Return (x, y) of the center of cell containing provided text 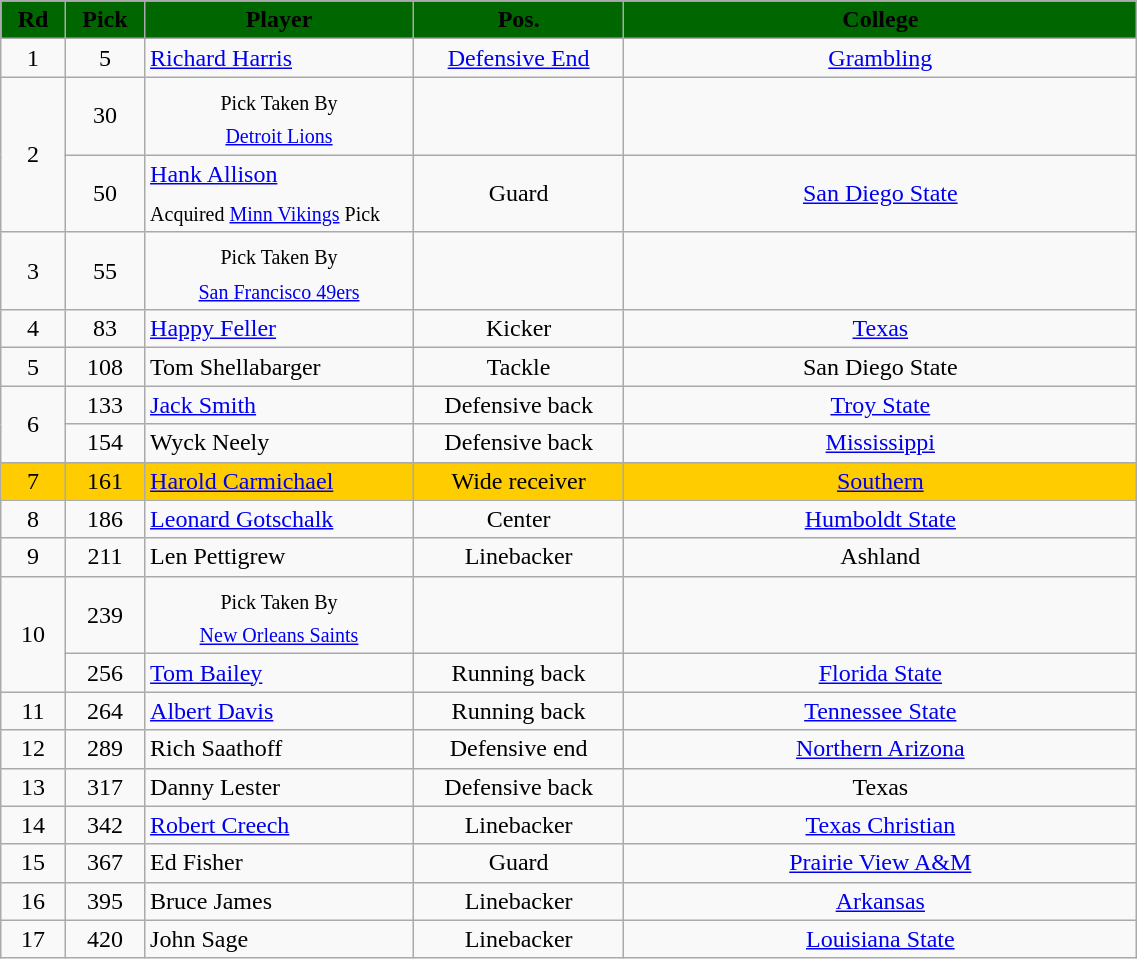
30 (104, 116)
Texas Christian (880, 825)
50 (104, 193)
4 (34, 329)
17 (34, 939)
Ashland (880, 557)
Happy Feller (280, 329)
Danny Lester (280, 787)
154 (104, 443)
Robert Creech (280, 825)
Southern (880, 481)
Pick (104, 20)
Jack Smith (280, 405)
Defensive End (518, 58)
Mississippi (880, 443)
Player (280, 20)
3 (34, 271)
Humboldt State (880, 519)
239 (104, 615)
Florida State (880, 673)
11 (34, 711)
Rd (34, 20)
Leonard Gotschalk (280, 519)
108 (104, 367)
289 (104, 749)
264 (104, 711)
Harold Carmichael (280, 481)
256 (104, 673)
55 (104, 271)
Len Pettigrew (280, 557)
161 (104, 481)
186 (104, 519)
Northern Arizona (880, 749)
16 (34, 901)
133 (104, 405)
9 (34, 557)
Kicker (518, 329)
Wide receiver (518, 481)
12 (34, 749)
317 (104, 787)
College (880, 20)
15 (34, 863)
395 (104, 901)
Pick Taken By New Orleans Saints (280, 615)
Wyck Neely (280, 443)
Center (518, 519)
6 (34, 424)
211 (104, 557)
367 (104, 863)
13 (34, 787)
420 (104, 939)
Ed Fisher (280, 863)
83 (104, 329)
Louisiana State (880, 939)
Tackle (518, 367)
Rich Saathoff (280, 749)
Defensive end (518, 749)
Pick Taken By San Francisco 49ers (280, 271)
Tom Shellabarger (280, 367)
8 (34, 519)
Bruce James (280, 901)
Tom Bailey (280, 673)
Pick Taken By Detroit Lions (280, 116)
Albert Davis (280, 711)
2 (34, 154)
John Sage (280, 939)
Tennessee State (880, 711)
Grambling (880, 58)
Troy State (880, 405)
Pos. (518, 20)
Richard Harris (280, 58)
14 (34, 825)
1 (34, 58)
7 (34, 481)
Hank Allison Acquired Minn Vikings Pick (280, 193)
342 (104, 825)
10 (34, 634)
Prairie View A&M (880, 863)
Arkansas (880, 901)
